Search for the cell housing the specified text and yield its (X, Y) center coordinate. 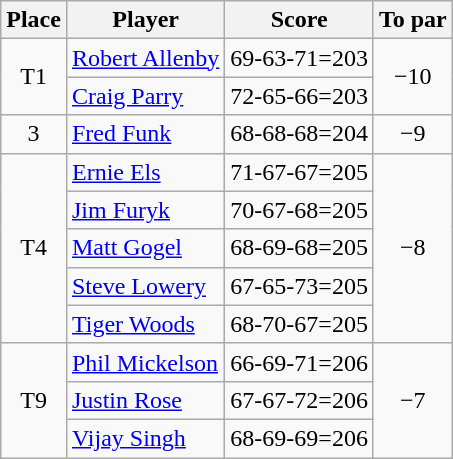
T9 (34, 400)
68-70-67=205 (300, 324)
Player (145, 20)
69-63-71=203 (300, 58)
−9 (412, 134)
Phil Mickelson (145, 362)
70-67-68=205 (300, 210)
Place (34, 20)
−10 (412, 77)
Jim Furyk (145, 210)
66-69-71=206 (300, 362)
Matt Gogel (145, 248)
T1 (34, 77)
68-68-68=204 (300, 134)
−8 (412, 248)
68-69-68=205 (300, 248)
To par (412, 20)
−7 (412, 400)
Craig Parry (145, 96)
Ernie Els (145, 172)
67-67-72=206 (300, 400)
71-67-67=205 (300, 172)
Score (300, 20)
Justin Rose (145, 400)
67-65-73=205 (300, 286)
Fred Funk (145, 134)
Tiger Woods (145, 324)
3 (34, 134)
72-65-66=203 (300, 96)
Robert Allenby (145, 58)
T4 (34, 248)
Steve Lowery (145, 286)
Vijay Singh (145, 438)
68-69-69=206 (300, 438)
